Provide the [X, Y] coordinate of the cell's center where the given text is located.  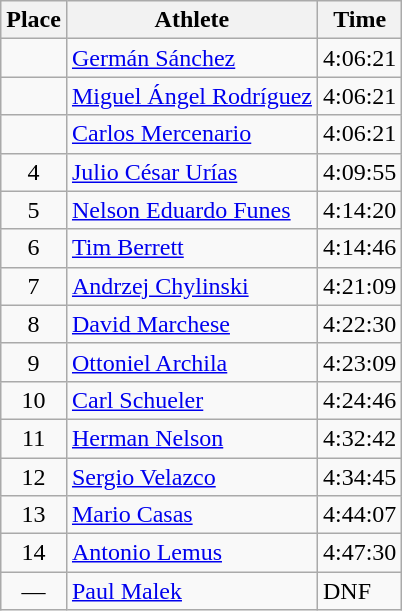
5 [34, 210]
DNF [359, 591]
Place [34, 20]
6 [34, 248]
Mario Casas [192, 515]
4:47:30 [359, 553]
Nelson Eduardo Funes [192, 210]
4:32:42 [359, 438]
4:44:07 [359, 515]
4:09:55 [359, 172]
4:34:45 [359, 477]
8 [34, 324]
4:21:09 [359, 286]
Andrzej Chylinski [192, 286]
12 [34, 477]
David Marchese [192, 324]
Antonio Lemus [192, 553]
10 [34, 400]
Germán Sánchez [192, 58]
Carl Schueler [192, 400]
4:23:09 [359, 362]
14 [34, 553]
Miguel Ángel Rodríguez [192, 96]
4 [34, 172]
4:14:20 [359, 210]
Time [359, 20]
4:24:46 [359, 400]
— [34, 591]
Ottoniel Archila [192, 362]
4:22:30 [359, 324]
Herman Nelson [192, 438]
Julio César Urías [192, 172]
11 [34, 438]
9 [34, 362]
4:14:46 [359, 248]
Carlos Mercenario [192, 134]
Tim Berrett [192, 248]
7 [34, 286]
Paul Malek [192, 591]
13 [34, 515]
Sergio Velazco [192, 477]
Athlete [192, 20]
